Find where the given text appears and provide that cell's center as [X, Y] coordinate. 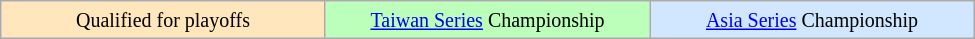
Qualified for playoffs [163, 20]
Asia Series Championship [812, 20]
Taiwan Series Championship [487, 20]
